Return the [x, y] coordinate for the center point of the cell that contains the specified text.  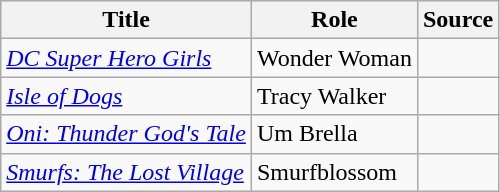
Role [334, 20]
Title [126, 20]
DC Super Hero Girls [126, 58]
Wonder Woman [334, 58]
Tracy Walker [334, 96]
Source [458, 20]
Oni: Thunder God's Tale [126, 134]
Smurfblossom [334, 172]
Um Brella [334, 134]
Isle of Dogs [126, 96]
Smurfs: The Lost Village [126, 172]
